Determine the (x, y) coordinate at the center of the cell enclosing the given text.  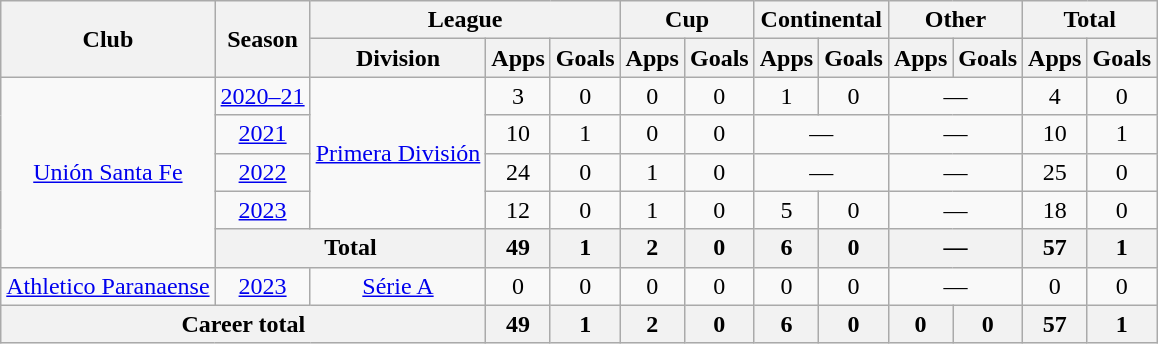
Cup (687, 20)
Career total (244, 324)
18 (1055, 210)
Primera División (398, 153)
24 (518, 172)
4 (1055, 96)
2021 (262, 134)
12 (518, 210)
Continental (821, 20)
Other (955, 20)
Club (108, 39)
2022 (262, 172)
Unión Santa Fe (108, 172)
25 (1055, 172)
League (465, 20)
Série A (398, 286)
Season (262, 39)
Division (398, 58)
3 (518, 96)
Athletico Paranaense (108, 286)
5 (786, 210)
2020–21 (262, 96)
